Scan for the cell matching the given text and deliver its (x, y) coordinate at center. 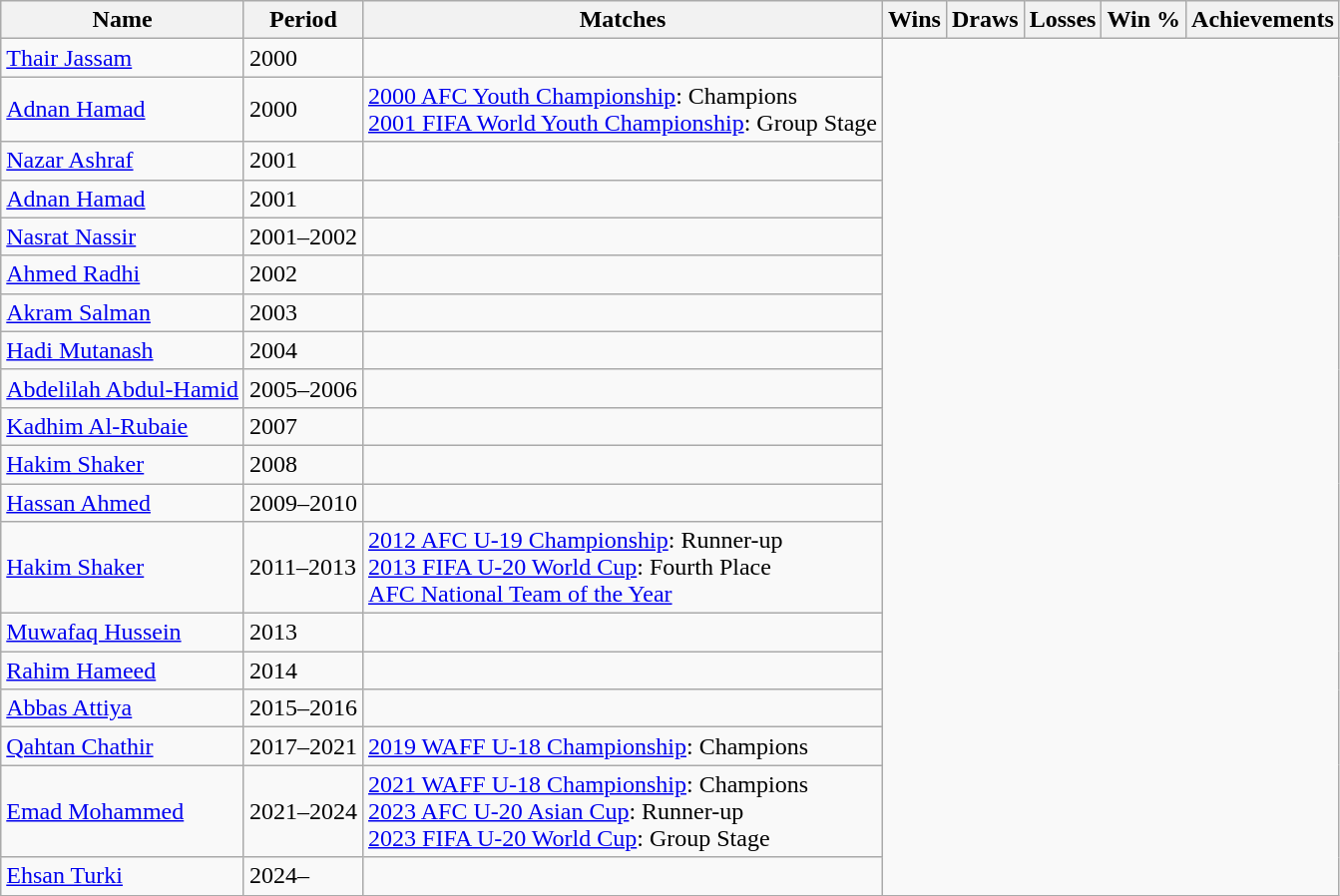
2008 (303, 464)
Period (303, 20)
Hassan Ahmed (123, 502)
2015–2016 (303, 708)
Name (123, 20)
2001–2002 (303, 236)
Draws (985, 20)
Emad Mohammed (123, 811)
Wins (914, 20)
2012 AFC U-19 Championship: Runner-up 2013 FIFA U-20 World Cup: Fourth Place AFC National Team of the Year (623, 568)
2007 (303, 426)
2009–2010 (303, 502)
2021 WAFF U-18 Championship: Champions 2023 AFC U-20 Asian Cup: Runner-up 2023 FIFA U-20 World Cup: Group Stage (623, 811)
Muwafaq Hussein (123, 633)
2005–2006 (303, 388)
2014 (303, 671)
Thair Jassam (123, 58)
Nazar Ashraf (123, 161)
Abdelilah Abdul-Hamid (123, 388)
2017–2021 (303, 746)
Win % (1143, 20)
Ehsan Turki (123, 876)
2002 (303, 274)
2021–2024 (303, 811)
Abbas Attiya (123, 708)
2024– (303, 876)
2000 AFC Youth Championship: Champions 2001 FIFA World Youth Championship: Group Stage (623, 110)
Rahim Hameed (123, 671)
Nasrat Nassir (123, 236)
2019 WAFF U-18 Championship: Champions (623, 746)
Ahmed Radhi (123, 274)
2003 (303, 312)
Hadi Mutanash (123, 350)
Kadhim Al-Rubaie (123, 426)
2004 (303, 350)
Achievements (1263, 20)
Matches (623, 20)
2011–2013 (303, 568)
Qahtan Chathir (123, 746)
2013 (303, 633)
Akram Salman (123, 312)
Losses (1063, 20)
